Find where the given text appears and provide that cell's center as [X, Y] coordinate. 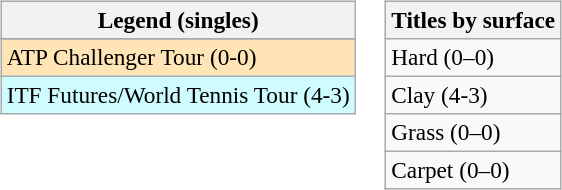
Clay (4-3) [474, 95]
Hard (0–0) [474, 57]
Legend (singles) [178, 20]
Titles by surface [474, 20]
ITF Futures/World Tennis Tour (4-3) [178, 95]
ATP Challenger Tour (0-0) [178, 57]
Carpet (0–0) [474, 171]
Grass (0–0) [474, 133]
